Pinpoint the cell where the given text exists, returning its (X, Y) midpoint coordinate. 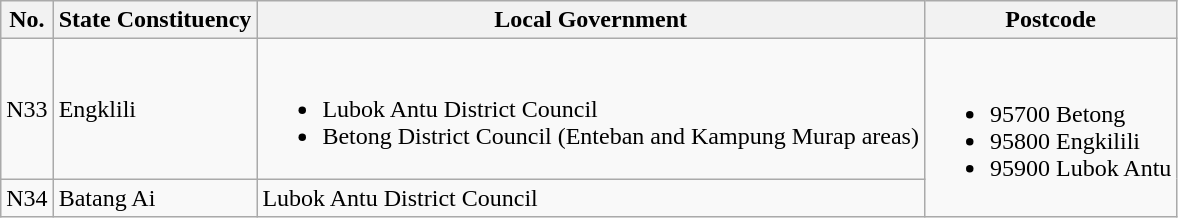
Engklili (155, 109)
State Constituency (155, 20)
Lubok Antu District Council (591, 198)
Local Government (591, 20)
N33 (27, 109)
Lubok Antu District CouncilBetong District Council (Enteban and Kampung Murap areas) (591, 109)
Postcode (1050, 20)
Batang Ai (155, 198)
No. (27, 20)
95700 Betong95800 Engkilili95900 Lubok Antu (1050, 128)
N34 (27, 198)
